Detect which cell encompasses the target text, then output its (x, y) center coordinate. 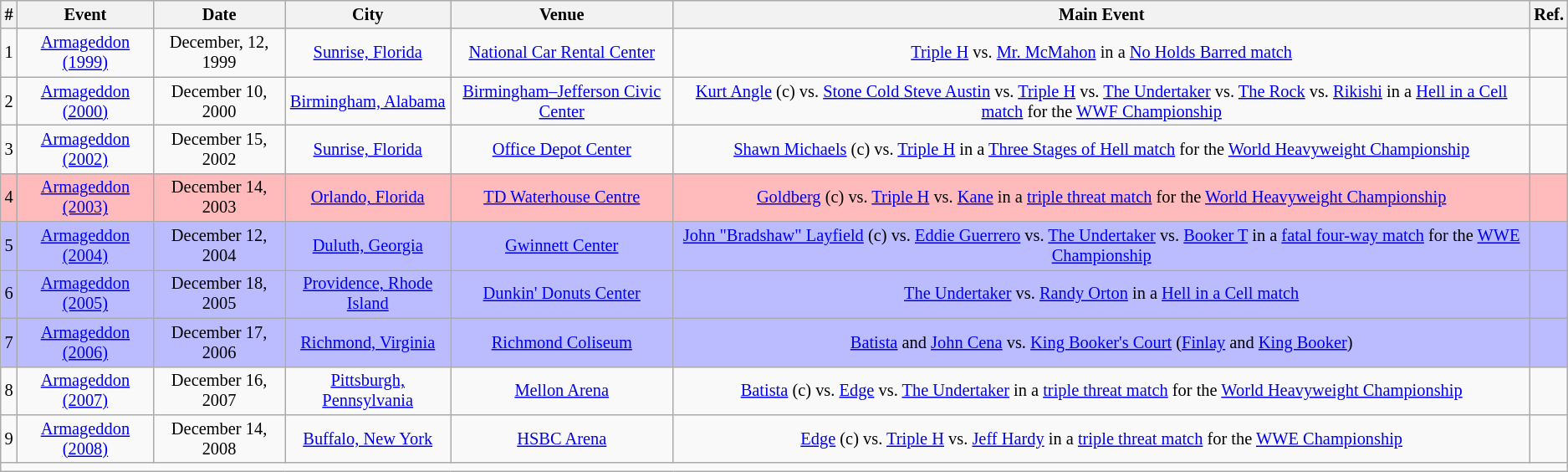
Armageddon (2004) (85, 246)
Duluth, Georgia (368, 246)
7 (9, 342)
Armageddon (2000) (85, 101)
December 17, 2006 (219, 342)
Edge (c) vs. Triple H vs. Jeff Hardy in a triple threat match for the WWE Championship (1102, 439)
Venue (562, 14)
Event (85, 14)
HSBC Arena (562, 439)
National Car Rental Center (562, 53)
8 (9, 391)
Richmond, Virginia (368, 342)
December, 12, 1999 (219, 53)
Batista (c) vs. Edge vs. The Undertaker in a triple threat match for the World Heavyweight Championship (1102, 391)
Shawn Michaels (c) vs. Triple H in a Three Stages of Hell match for the World Heavyweight Championship (1102, 149)
Dunkin' Donuts Center (562, 294)
Gwinnett Center (562, 246)
Armageddon (2007) (85, 391)
December 16, 2007 (219, 391)
December 10, 2000 (219, 101)
9 (9, 439)
December 14, 2008 (219, 439)
4 (9, 198)
Orlando, Florida (368, 198)
The Undertaker vs. Randy Orton in a Hell in a Cell match (1102, 294)
TD Waterhouse Centre (562, 198)
Birmingham–Jefferson Civic Center (562, 101)
December 14, 2003 (219, 198)
City (368, 14)
Armageddon (2002) (85, 149)
Date (219, 14)
Richmond Coliseum (562, 342)
Ref. (1549, 14)
2 (9, 101)
Providence, Rhode Island (368, 294)
5 (9, 246)
Batista and John Cena vs. King Booker's Court (Finlay and King Booker) (1102, 342)
Armageddon (2003) (85, 198)
Armageddon (1999) (85, 53)
# (9, 14)
Triple H vs. Mr. McMahon in a No Holds Barred match (1102, 53)
December 18, 2005 (219, 294)
Mellon Arena (562, 391)
December 12, 2004 (219, 246)
Armageddon (2006) (85, 342)
Main Event (1102, 14)
Office Depot Center (562, 149)
3 (9, 149)
Birmingham, Alabama (368, 101)
Armageddon (2008) (85, 439)
6 (9, 294)
John "Bradshaw" Layfield (c) vs. Eddie Guerrero vs. The Undertaker vs. Booker T in a fatal four-way match for the WWE Championship (1102, 246)
December 15, 2002 (219, 149)
Goldberg (c) vs. Triple H vs. Kane in a triple threat match for the World Heavyweight Championship (1102, 198)
Armageddon (2005) (85, 294)
Buffalo, New York (368, 439)
Pittsburgh, Pennsylvania (368, 391)
1 (9, 53)
